Return [x, y] of the center of cell containing provided text 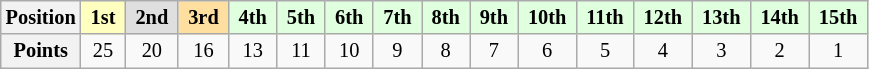
11th [604, 17]
3rd [203, 17]
7th [397, 17]
4 [663, 51]
13th [721, 17]
14th [779, 17]
11 [301, 51]
9 [397, 51]
2nd [152, 17]
2 [779, 51]
1st [104, 17]
5 [604, 51]
6th [349, 17]
8th [446, 17]
15th [838, 17]
10 [349, 51]
16 [203, 51]
Position [41, 17]
7 [494, 51]
13 [253, 51]
5th [301, 17]
Points [41, 51]
9th [494, 17]
10th [547, 17]
4th [253, 17]
3 [721, 51]
1 [838, 51]
8 [446, 51]
25 [104, 51]
20 [152, 51]
12th [663, 17]
6 [547, 51]
